Return (X, Y) of the center of cell containing provided text 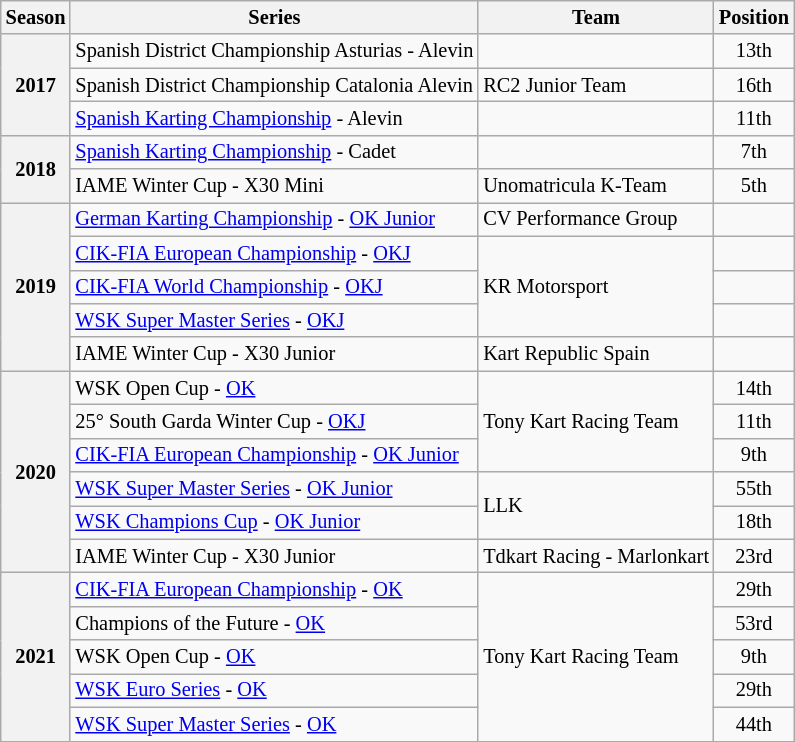
Series (274, 17)
CV Performance Group (596, 219)
LLK (596, 506)
18th (754, 522)
5th (754, 186)
13th (754, 51)
16th (754, 85)
44th (754, 724)
WSK Super Master Series - OKJ (274, 320)
German Karting Championship - OK Junior (274, 219)
2020 (36, 472)
WSK Champions Cup - OK Junior (274, 522)
Champions of the Future - OK (274, 623)
Season (36, 17)
23rd (754, 556)
Team (596, 17)
53rd (754, 623)
2017 (36, 84)
Tdkart Racing - Marlonkart (596, 556)
2018 (36, 168)
Spanish Karting Championship - Cadet (274, 152)
WSK Super Master Series - OK (274, 724)
KR Motorsport (596, 286)
2019 (36, 286)
Position (754, 17)
Spanish Karting Championship - Alevin (274, 118)
CIK-FIA European Championship - OK Junior (274, 455)
CIK-FIA European Championship - OKJ (274, 253)
IAME Winter Cup - X30 Mini (274, 186)
2021 (36, 656)
RC2 Junior Team (596, 85)
Unomatricula K-Team (596, 186)
WSK Super Master Series - OK Junior (274, 489)
Spanish District Championship Asturias - Alevin (274, 51)
14th (754, 388)
CIK-FIA European Championship - OK (274, 589)
CIK-FIA World Championship - OKJ (274, 287)
55th (754, 489)
WSK Euro Series - OK (274, 690)
Kart Republic Spain (596, 354)
Spanish District Championship Catalonia Alevin (274, 85)
7th (754, 152)
25° South Garda Winter Cup - OKJ (274, 421)
